Detect which cell encompasses the target text, then output its (x, y) center coordinate. 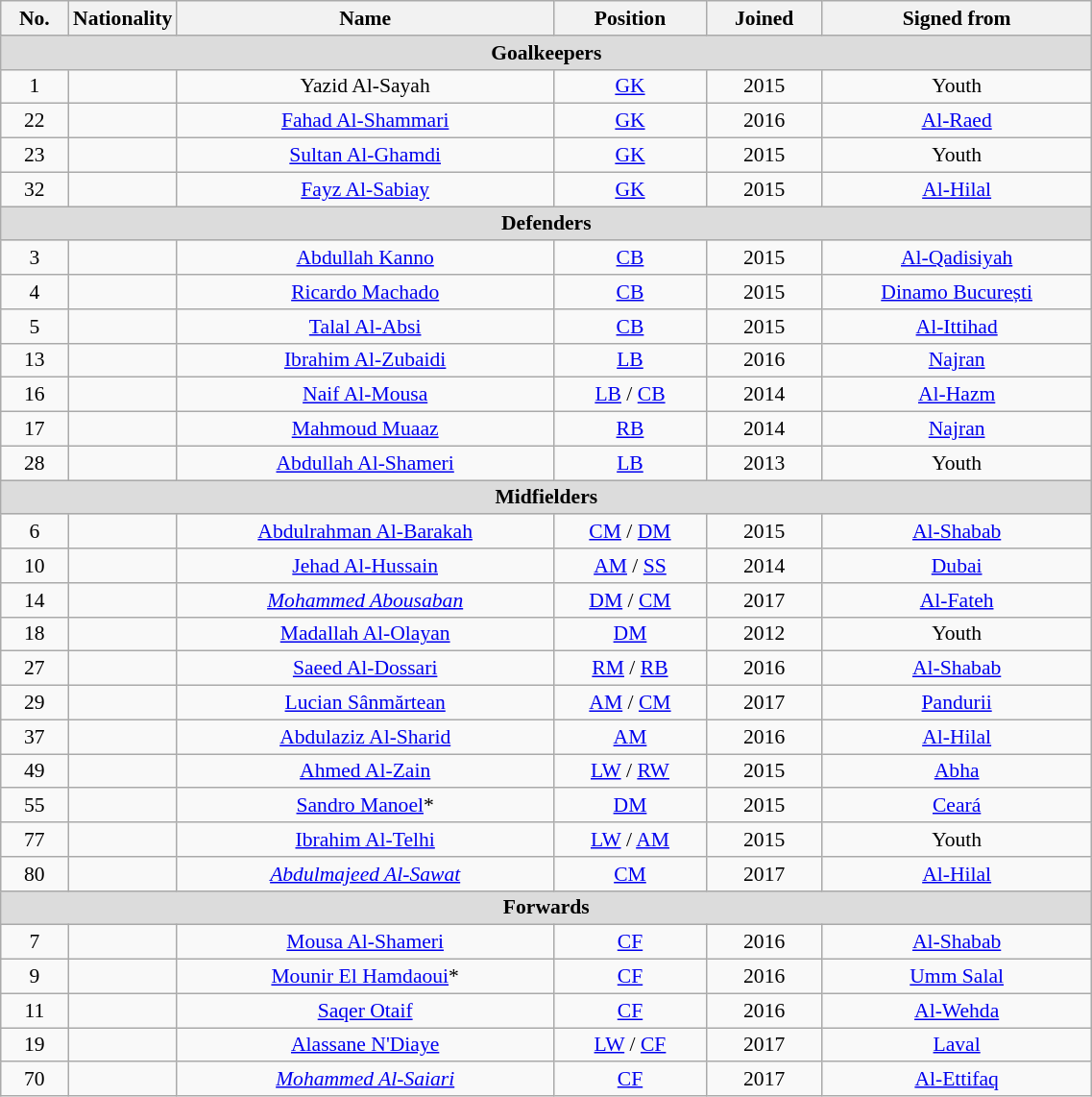
Abdullah Kanno (365, 258)
28 (35, 463)
Al-Raed (957, 121)
19 (35, 1045)
Dubai (957, 566)
Abdulrahman Al-Barakah (365, 532)
Midfielders (546, 498)
Joined (764, 18)
LB / CB (630, 395)
10 (35, 566)
LW / RW (630, 771)
Nationality (123, 18)
6 (35, 532)
Lucian Sânmărtean (365, 703)
Al-Hazm (957, 395)
Mounir El Hamdaoui* (365, 977)
Goalkeepers (546, 53)
Al-Ittihad (957, 327)
LW / AM (630, 840)
Dinamo București (957, 292)
2013 (764, 463)
Mahmoud Muaaz (365, 429)
Pandurii (957, 703)
AM / SS (630, 566)
No. (35, 18)
32 (35, 189)
27 (35, 669)
Position (630, 18)
RB (630, 429)
Sultan Al-Ghamdi (365, 156)
80 (35, 874)
77 (35, 840)
Fayz Al-Sabiay (365, 189)
Alassane N'Diaye (365, 1045)
Saeed Al-Dossari (365, 669)
29 (35, 703)
3 (35, 258)
AM / CM (630, 703)
Laval (957, 1045)
Abha (957, 771)
Ahmed Al-Zain (365, 771)
16 (35, 395)
23 (35, 156)
CM (630, 874)
7 (35, 942)
Mohammed Al-Saiari (365, 1080)
9 (35, 977)
37 (35, 737)
Naif Al-Mousa (365, 395)
49 (35, 771)
Abdullah Al-Shameri (365, 463)
Al-Qadisiyah (957, 258)
14 (35, 600)
Name (365, 18)
Jehad Al-Hussain (365, 566)
Sandro Manoel* (365, 806)
Yazid Al-Sayah (365, 86)
LW / CF (630, 1045)
Al-Wehda (957, 1011)
22 (35, 121)
CM / DM (630, 532)
Signed from (957, 18)
Umm Salal (957, 977)
2012 (764, 634)
4 (35, 292)
Mousa Al-Shameri (365, 942)
70 (35, 1080)
DM / CM (630, 600)
Abdulmajeed Al-Sawat (365, 874)
AM (630, 737)
Madallah Al-Olayan (365, 634)
18 (35, 634)
Ceará (957, 806)
Fahad Al-Shammari (365, 121)
17 (35, 429)
Forwards (546, 908)
11 (35, 1011)
Al-Fateh (957, 600)
Ibrahim Al-Telhi (365, 840)
Ibrahim Al-Zubaidi (365, 360)
55 (35, 806)
Al-Ettifaq (957, 1080)
1 (35, 86)
Defenders (546, 224)
Abdulaziz Al-Sharid (365, 737)
5 (35, 327)
Ricardo Machado (365, 292)
13 (35, 360)
Saqer Otaif (365, 1011)
RM / RB (630, 669)
Mohammed Abousaban (365, 600)
Talal Al-Absi (365, 327)
